For the text-containing cell, return its midpoint in (X, Y) coordinate format. 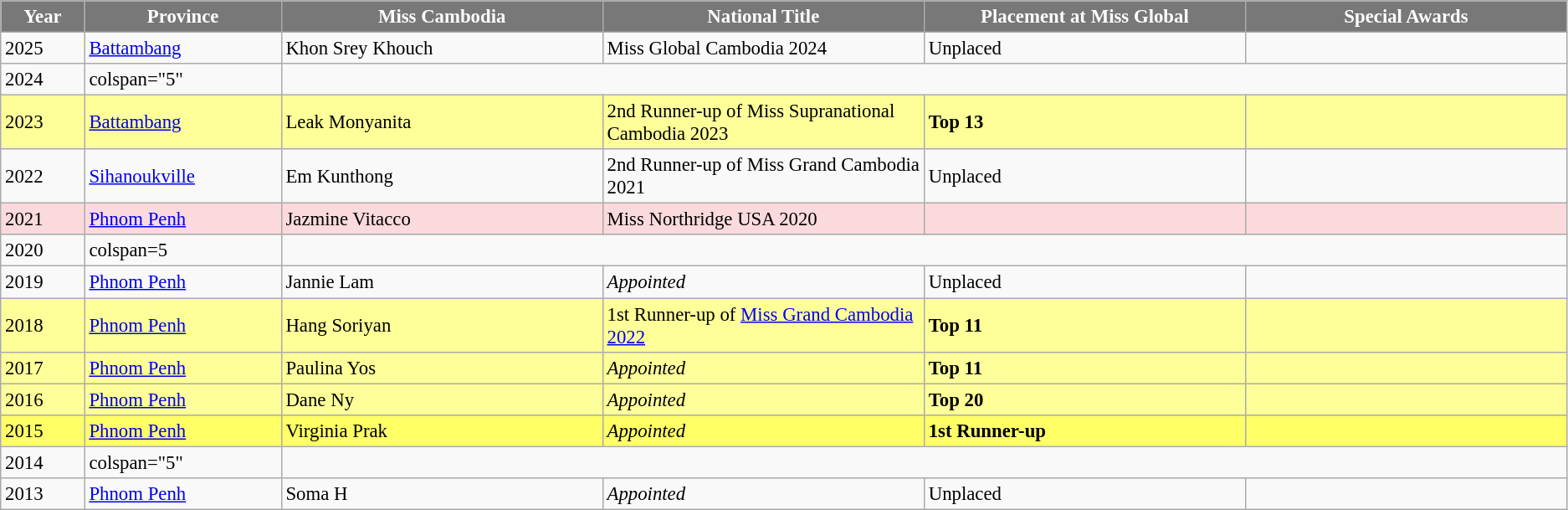
Sihanoukville (182, 176)
Dane Ny (442, 399)
Em Kunthong (442, 176)
2021 (43, 219)
2020 (43, 250)
Top 13 (1084, 122)
2022 (43, 176)
Province (182, 17)
2nd Runner-up of Miss Grand Cambodia 2021 (763, 176)
2014 (43, 462)
2017 (43, 368)
Khon Srey Khouch (442, 49)
colspan=5 (182, 250)
2018 (43, 325)
2nd Runner-up of Miss Supranational Cambodia 2023 (763, 122)
2024 (43, 80)
1st Runner-up of Miss Grand Cambodia 2022 (763, 325)
Placement at Miss Global (1084, 17)
Hang Soriyan (442, 325)
Special Awards (1406, 17)
Jazmine Vitacco (442, 219)
2015 (43, 430)
2016 (43, 399)
Leak Monyanita (442, 122)
Jannie Lam (442, 282)
2023 (43, 122)
Virginia Prak (442, 430)
Top 20 (1084, 399)
2025 (43, 49)
1st Runner-up (1084, 430)
Year (43, 17)
Miss Northridge USA 2020 (763, 219)
Miss Cambodia (442, 17)
2019 (43, 282)
Paulina Yos (442, 368)
National Title (763, 17)
Soma H (442, 494)
2013 (43, 494)
Miss Global Cambodia 2024 (763, 49)
